Return [x, y] of the center of cell containing provided text 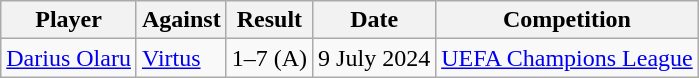
Player [69, 20]
UEFA Champions League [568, 58]
Date [374, 20]
Virtus [181, 58]
1–7 (A) [269, 58]
9 July 2024 [374, 58]
Result [269, 20]
Darius Olaru [69, 58]
Against [181, 20]
Competition [568, 20]
